Scan for the cell matching the given text and deliver its (x, y) coordinate at center. 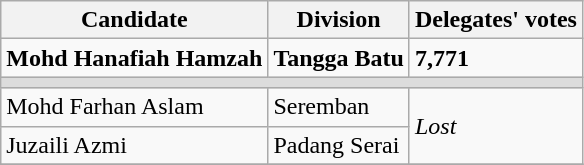
Candidate (134, 20)
Tangga Batu (339, 58)
Padang Serai (339, 145)
Lost (496, 126)
Mohd Farhan Aslam (134, 107)
Mohd Hanafiah Hamzah (134, 58)
Seremban (339, 107)
Delegates' votes (496, 20)
Juzaili Azmi (134, 145)
Division (339, 20)
7,771 (496, 58)
